Detect which cell encompasses the target text, then output its (X, Y) center coordinate. 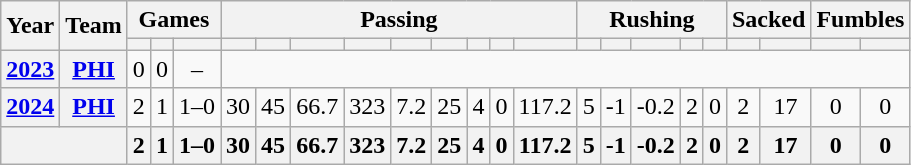
Passing (400, 20)
– (196, 69)
2023 (30, 69)
Team (94, 26)
Sacked (768, 20)
Year (30, 26)
2024 (30, 107)
Games (174, 20)
Rushing (652, 20)
Fumbles (860, 20)
